Return [x, y] of the center of cell containing provided text 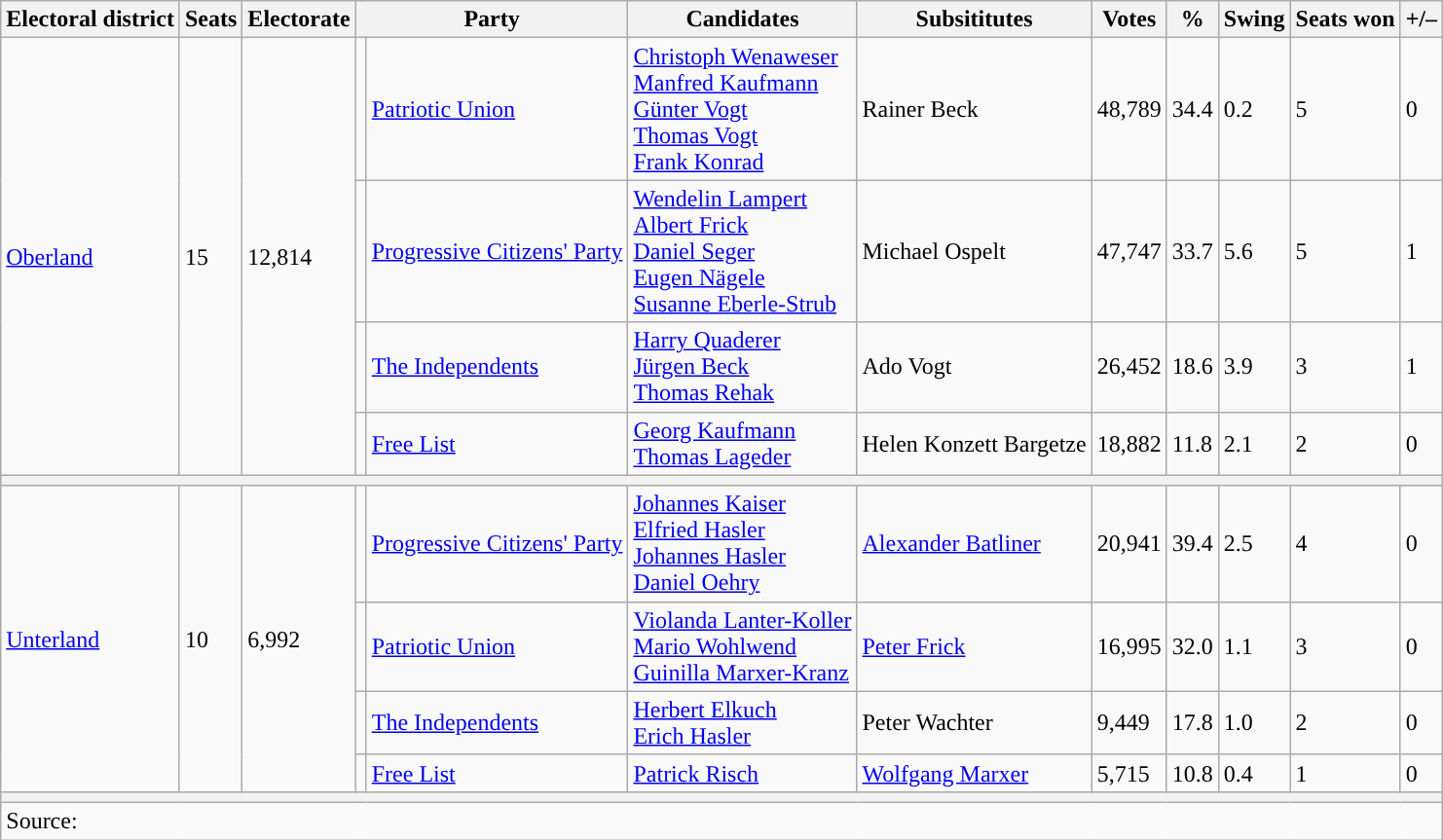
Peter Wachter [974, 722]
2.5 [1254, 543]
Votes [1129, 19]
32.0 [1192, 646]
11.8 [1192, 444]
Swing [1254, 19]
Unterland [91, 639]
18.6 [1192, 367]
12,814 [299, 257]
% [1192, 19]
3.9 [1254, 367]
15 [210, 257]
17.8 [1192, 722]
Johannes KaiserElfried HaslerJohannes HaslerDaniel Oehry [742, 543]
Georg KaufmannThomas Lageder [742, 444]
Peter Frick [974, 646]
10 [210, 639]
Wendelin LampertAlbert FrickDaniel SegerEugen NägeleSusanne Eberle-Strub [742, 251]
33.7 [1192, 251]
Seats [210, 19]
1.1 [1254, 646]
Source: [722, 821]
47,747 [1129, 251]
0.4 [1254, 773]
2.1 [1254, 444]
+/– [1422, 19]
39.4 [1192, 543]
Wolfgang Marxer [974, 773]
6,992 [299, 639]
18,882 [1129, 444]
Harry QuadererJürgen BeckThomas Rehak [742, 367]
0.2 [1254, 109]
Christoph WenaweserManfred KaufmannGünter VogtThomas VogtFrank Konrad [742, 109]
16,995 [1129, 646]
Michael Ospelt [974, 251]
Alexander Batliner [974, 543]
5,715 [1129, 773]
1.0 [1254, 722]
Ado Vogt [974, 367]
Seats won [1346, 19]
9,449 [1129, 722]
26,452 [1129, 367]
Subsititutes [974, 19]
Oberland [91, 257]
48,789 [1129, 109]
Candidates [742, 19]
34.4 [1192, 109]
Electoral district [91, 19]
4 [1346, 543]
Herbert ElkuchErich Hasler [742, 722]
Violanda Lanter-KollerMario WohlwendGuinilla Marxer-Kranz [742, 646]
Helen Konzett Bargetze [974, 444]
5.6 [1254, 251]
Electorate [299, 19]
Party [492, 19]
Rainer Beck [974, 109]
20,941 [1129, 543]
Patrick Risch [742, 773]
10.8 [1192, 773]
